From the cell containing the given text, extract its center point as [x, y] coordinate. 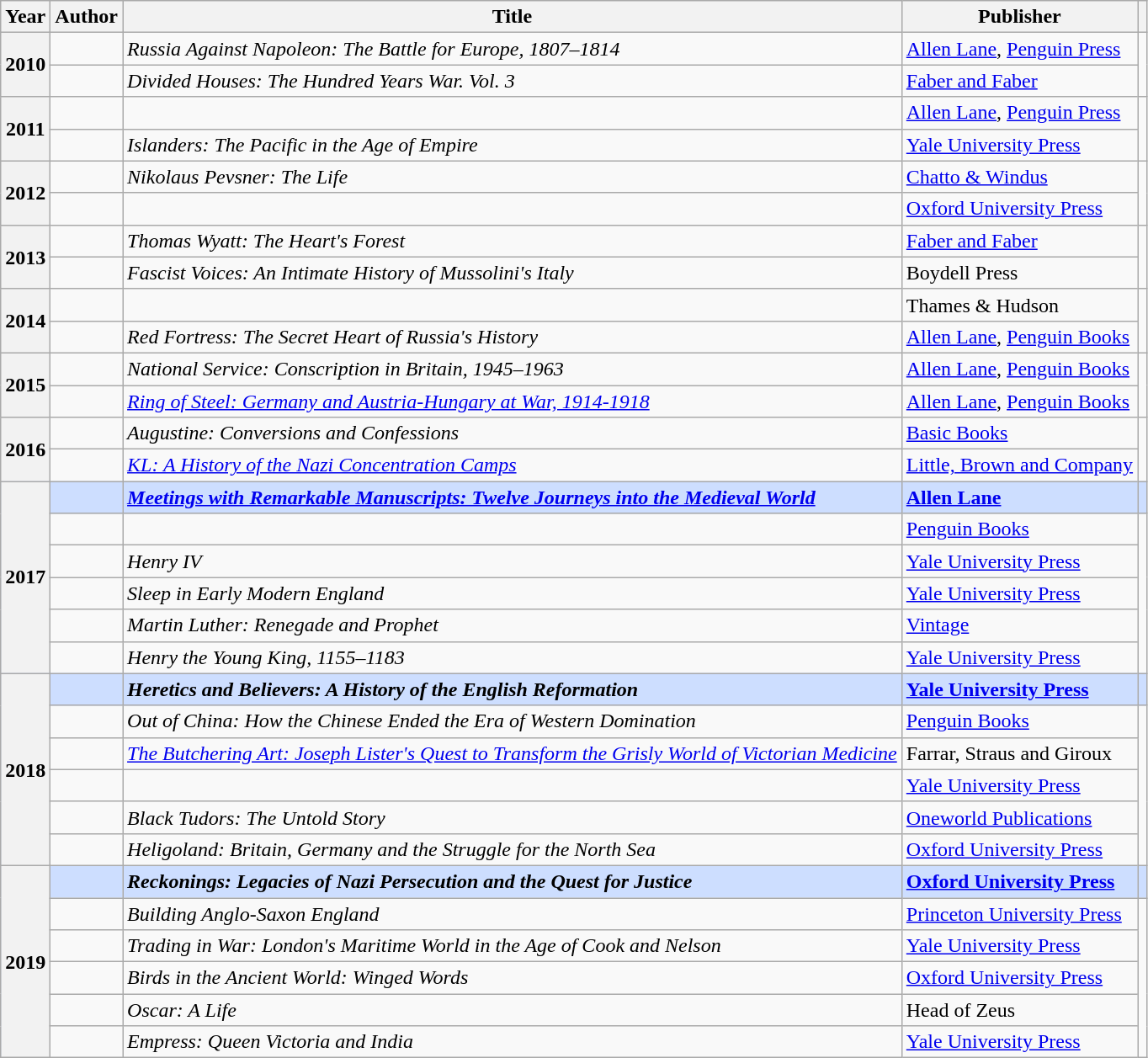
2019 [25, 961]
2016 [25, 449]
Little, Brown and Company [1019, 465]
Henry the Young King, 1155–1183 [513, 657]
Sleep in Early Modern England [513, 593]
Thames & Hudson [1019, 305]
Title [513, 17]
Russia Against Napoleon: The Battle for Europe, 1807–1814 [513, 49]
Thomas Wyatt: The Heart's Forest [513, 241]
Princeton University Press [1019, 913]
Basic Books [1019, 433]
Vintage [1019, 625]
The Butchering Art: Joseph Lister's Quest to Transform the Grisly World of Victorian Medicine [513, 753]
Ring of Steel: Germany and Austria-Hungary at War, 1914-1918 [513, 401]
Red Fortress: The Secret Heart of Russia's History [513, 337]
2011 [25, 129]
KL: A History of the Nazi Concentration Camps [513, 465]
Black Tudors: The Untold Story [513, 817]
Chatto & Windus [1019, 177]
Publisher [1019, 17]
2018 [25, 769]
Nikolaus Pevsner: The Life [513, 177]
2017 [25, 577]
Out of China: How the Chinese Ended the Era of Western Domination [513, 721]
National Service: Conscription in Britain, 1945–1963 [513, 369]
Year [25, 17]
Meetings with Remarkable Manuscripts: Twelve Journeys into the Medieval World [513, 497]
Fascist Voices: An Intimate History of Mussolini's Italy [513, 273]
Heretics and Believers: A History of the English Reformation [513, 689]
Head of Zeus [1019, 1010]
2014 [25, 321]
Islanders: The Pacific in the Age of Empire [513, 145]
Trading in War: London's Maritime World in the Age of Cook and Nelson [513, 946]
2013 [25, 257]
Allen Lane [1019, 497]
Henry IV [513, 561]
Martin Luther: Renegade and Prophet [513, 625]
2010 [25, 65]
Author [87, 17]
Divided Houses: The Hundred Years War. Vol. 3 [513, 81]
Heligoland: Britain, Germany and the Struggle for the North Sea [513, 849]
2012 [25, 193]
Reckonings: Legacies of Nazi Persecution and the Quest for Justice [513, 881]
Farrar, Straus and Giroux [1019, 753]
Birds in the Ancient World: Winged Words [513, 978]
Oneworld Publications [1019, 817]
2015 [25, 385]
Building Anglo-Saxon England [513, 913]
Augustine: Conversions and Confessions [513, 433]
Oscar: A Life [513, 1010]
Boydell Press [1019, 273]
Empress: Queen Victoria and India [513, 1042]
